Search for the cell housing the specified text and yield its [X, Y] center coordinate. 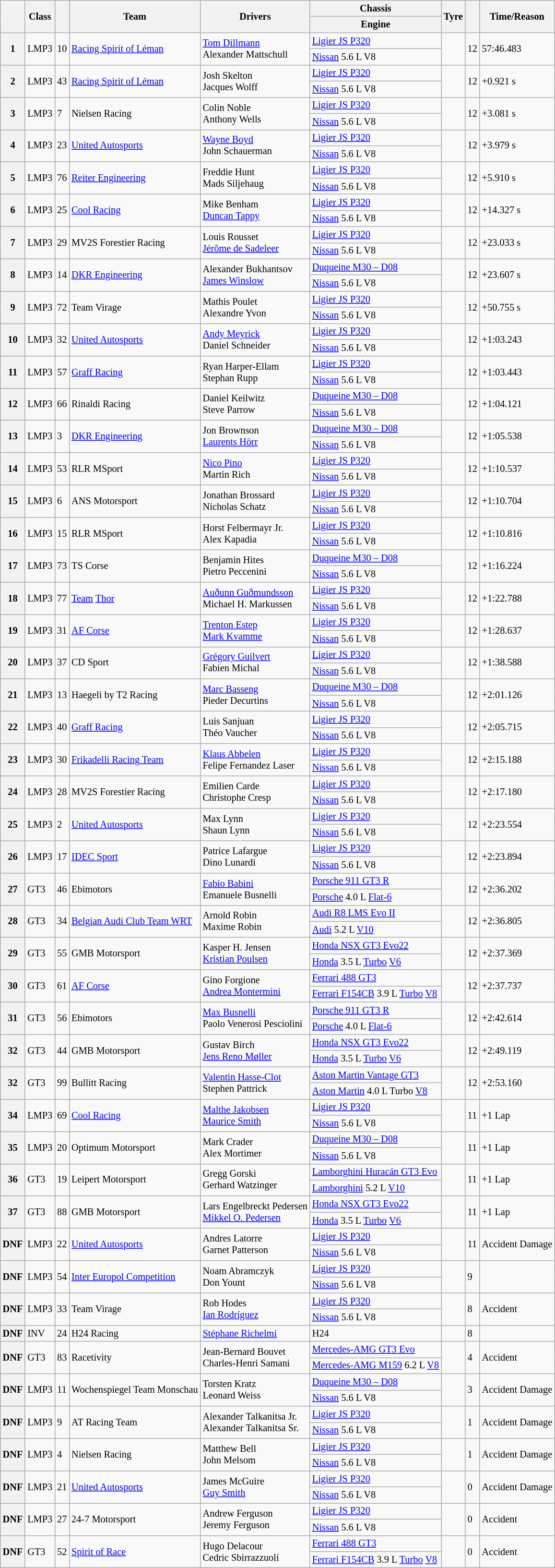
56 [62, 1018]
Klaus Abbelen Felipe Fernandez Laser [255, 760]
ANS Motorsport [134, 501]
Optimum Motorsport [134, 1147]
26 [13, 856]
66 [62, 404]
+0.921 s [517, 81]
+1:10.704 [517, 501]
Matthew Bell John Melsom [255, 1455]
Gregg Gorski Gerhard Watzinger [255, 1180]
H24 [376, 1333]
+2:15.188 [517, 760]
+2:23.894 [517, 856]
83 [62, 1358]
53 [62, 469]
Bullitt Racing [134, 1083]
+2:42.614 [517, 1018]
+2:49.119 [517, 1050]
Chassis [376, 8]
Belgian Audi Club Team WRT [134, 921]
Team [134, 16]
Valentin Hasse-Clot Stephen Pattrick [255, 1083]
+50.755 s [517, 307]
+2:37.369 [517, 953]
Spirit of Race [134, 1552]
Inter Europol Competition [134, 1277]
TS Corse [134, 566]
Stéphane Richelmi [255, 1333]
Nico Pino Martin Rich [255, 469]
+2:37.737 [517, 986]
Colin Noble Anthony Wells [255, 113]
+14.327 s [517, 210]
Rinaldi Racing [134, 404]
+3.979 s [517, 146]
Horst Felbermayr Jr. Alex Kapadia [255, 533]
Racetivity [134, 1358]
57 [62, 372]
44 [62, 1050]
Team Thor [134, 598]
77 [62, 598]
Auðunn Guðmundsson Michael H. Markussen [255, 598]
Lamborghini Huracán GT3 Evo [376, 1172]
Andrew Ferguson Jeremy Ferguson [255, 1519]
Audi R8 LMS Evo II [376, 913]
Andres Latorre Garnet Patterson [255, 1244]
Ryan Harper-Ellam Stephan Rupp [255, 372]
+2:53.160 [517, 1083]
+1:38.588 [517, 663]
Reiter Engineering [134, 178]
Lamborghini 5.2 L V10 [376, 1188]
+1:16.224 [517, 566]
+2:23.554 [517, 824]
Mercedes-AMG M159 6.2 L V8 [376, 1365]
43 [62, 81]
Gino Forgione Andrea Montermini [255, 986]
Mike Benham Duncan Tappy [255, 210]
Noam Abramczyk Don Yount [255, 1277]
33 [62, 1309]
+1:10.537 [517, 469]
Aston Martin 4.0 L Turbo V8 [376, 1091]
46 [62, 889]
Mathis Poulet Alexandre Yvon [255, 307]
Jonathan Brossard Nicholas Schatz [255, 501]
IDEC Sport [134, 856]
Tyre [453, 16]
36 [13, 1180]
+5.910 s [517, 178]
Drivers [255, 16]
+3.081 s [517, 113]
+1:22.788 [517, 598]
Luis Sanjuan Théo Vaucher [255, 727]
35 [13, 1147]
Wochenspiegel Team Monschau [134, 1389]
52 [62, 1552]
+1:10.816 [517, 533]
Time/Reason [517, 16]
Alexander Bukhantsov James Winslow [255, 275]
+23.033 s [517, 243]
Engine [376, 24]
54 [62, 1277]
+2:36.805 [517, 921]
Benjamin Hites Pietro Peccenini [255, 566]
Malthe Jakobsen Maurice Smith [255, 1115]
Gustav Birch Jens Reno Møller [255, 1050]
Fabio Babini Emanuele Busnelli [255, 889]
Max Lynn Shaun Lynn [255, 824]
+23.607 s [517, 275]
16 [13, 533]
Max Busnelli Paolo Venerosi Pesciolini [255, 1018]
76 [62, 178]
40 [62, 727]
Grégory Guilvert Fabien Michal [255, 663]
+1:28.637 [517, 630]
Mark Crader Alex Mortimer [255, 1147]
24-7 Motorsport [134, 1519]
Aston Martin Vantage GT3 [376, 1075]
Torsten Kratz Leonard Weiss [255, 1389]
CD Sport [134, 663]
88 [62, 1212]
+1:03.443 [517, 372]
61 [62, 986]
Rob Hodes Ian Rodríguez [255, 1309]
Leipert Motorsport [134, 1180]
72 [62, 307]
Josh Skelton Jacques Wolff [255, 81]
Tom Dillmann Alexander Mattschull [255, 49]
H24 Racing [134, 1333]
5 [13, 178]
Jean-Bernard Bouvet Charles-Henri Samani [255, 1358]
Patrice Lafargue Dino Lunardi [255, 856]
Daniel Keilwitz Steve Parrow [255, 404]
Trenton Estep Mark Kvamme [255, 630]
Hugo Delacour Cedric Sbirrazzuoli [255, 1552]
99 [62, 1083]
18 [13, 598]
55 [62, 953]
Mercedes-AMG GT3 Evo [376, 1350]
Class [40, 16]
57:46.483 [517, 49]
+2:05.715 [517, 727]
69 [62, 1115]
Lars Engelbreckt Pedersen Mikkel O. Pedersen [255, 1212]
Emilien Carde Christophe Cresp [255, 792]
Jon Brownson Laurents Hörr [255, 436]
Marc Basseng Pieder Decurtins [255, 695]
Audi 5.2 L V10 [376, 929]
Freddie Hunt Mads Siljehaug [255, 178]
+1:05.538 [517, 436]
Frikadelli Racing Team [134, 760]
+2:17.180 [517, 792]
Louis Rousset Jérôme de Sadeleer [255, 243]
James McGuire Guy Smith [255, 1486]
+2:01.126 [517, 695]
Arnold Robin Maxime Robin [255, 921]
INV [40, 1333]
+2:36.202 [517, 889]
AT Racing Team [134, 1422]
+1:03.243 [517, 339]
Wayne Boyd John Schauerman [255, 146]
Alexander Talkanitsa Jr. Alexander Talkanitsa Sr. [255, 1422]
73 [62, 566]
Andy Meyrick Daniel Schneider [255, 339]
Haegeli by T2 Racing [134, 695]
+1:04.121 [517, 404]
Kasper H. Jensen Kristian Poulsen [255, 953]
